Search for the cell housing the specified text and yield its (X, Y) center coordinate. 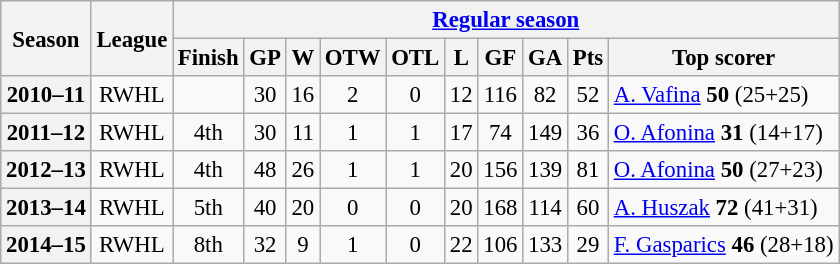
29 (588, 245)
Finish (208, 58)
81 (588, 170)
11 (302, 133)
2 (353, 95)
2013–14 (46, 208)
106 (500, 245)
GA (546, 58)
A. Huszak 72 (41+31) (723, 208)
40 (265, 208)
8th (208, 245)
156 (500, 170)
W (302, 58)
GP (265, 58)
L (462, 58)
26 (302, 170)
Pts (588, 58)
2014–15 (46, 245)
12 (462, 95)
16 (302, 95)
22 (462, 245)
2012–13 (46, 170)
149 (546, 133)
168 (500, 208)
114 (546, 208)
O. Afonina 50 (27+23) (723, 170)
OTW (353, 58)
116 (500, 95)
Season (46, 38)
2010–11 (46, 95)
League (132, 38)
F. Gasparics 46 (28+18) (723, 245)
OTL (416, 58)
52 (588, 95)
Top scorer (723, 58)
82 (546, 95)
74 (500, 133)
GF (500, 58)
17 (462, 133)
5th (208, 208)
133 (546, 245)
32 (265, 245)
Regular season (506, 20)
2011–12 (46, 133)
A. Vafina 50 (25+25) (723, 95)
O. Afonina 31 (14+17) (723, 133)
48 (265, 170)
139 (546, 170)
36 (588, 133)
60 (588, 208)
9 (302, 245)
